Find where the given text appears and provide that cell's center as (X, Y) coordinate. 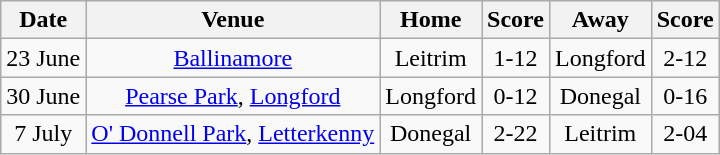
30 June (44, 96)
Date (44, 20)
O' Donnell Park, Letterkenny (233, 134)
2-22 (516, 134)
Ballinamore (233, 58)
2-04 (685, 134)
2-12 (685, 58)
1-12 (516, 58)
Away (600, 20)
Home (431, 20)
0-16 (685, 96)
23 June (44, 58)
Venue (233, 20)
Pearse Park, Longford (233, 96)
7 July (44, 134)
0-12 (516, 96)
